Extract the (x, y) coordinate from the center of the cell holding the provided text.  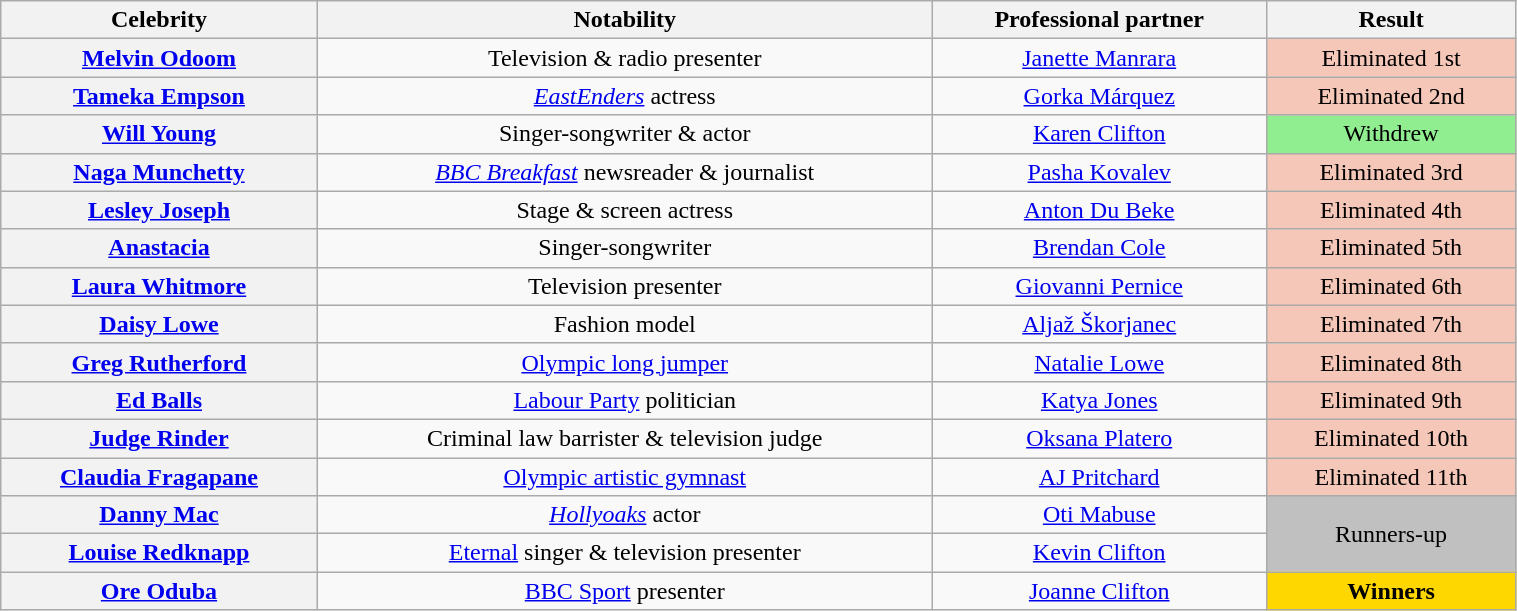
Winners (1391, 591)
Daisy Lowe (159, 324)
Kevin Clifton (1099, 553)
Tameka Empson (159, 96)
Eliminated 7th (1391, 324)
Television presenter (624, 286)
Runners-up (1391, 534)
Eliminated 6th (1391, 286)
Laura Whitmore (159, 286)
Singer-songwriter (624, 248)
Eliminated 8th (1391, 362)
Eliminated 5th (1391, 248)
Ed Balls (159, 400)
Eliminated 11th (1391, 477)
Lesley Joseph (159, 210)
BBC Sport presenter (624, 591)
AJ Pritchard (1099, 477)
Pasha Kovalev (1099, 172)
Louise Redknapp (159, 553)
Labour Party politician (624, 400)
Notability (624, 20)
Hollyoaks actor (624, 515)
Anastacia (159, 248)
Eliminated 10th (1391, 438)
Greg Rutherford (159, 362)
Will Young (159, 134)
Anton Du Beke (1099, 210)
Aljaž Škorjanec (1099, 324)
Withdrew (1391, 134)
Joanne Clifton (1099, 591)
Eliminated 4th (1391, 210)
Professional partner (1099, 20)
Eliminated 2nd (1391, 96)
Criminal law barrister & television judge (624, 438)
Oti Mabuse (1099, 515)
Natalie Lowe (1099, 362)
EastEnders actress (624, 96)
Singer-songwriter & actor (624, 134)
Stage & screen actress (624, 210)
Melvin Odoom (159, 58)
Danny Mac (159, 515)
Janette Manrara (1099, 58)
Katya Jones (1099, 400)
Karen Clifton (1099, 134)
BBC Breakfast newsreader & journalist (624, 172)
Fashion model (624, 324)
Brendan Cole (1099, 248)
Television & radio presenter (624, 58)
Olympic long jumper (624, 362)
Eliminated 3rd (1391, 172)
Judge Rinder (159, 438)
Celebrity (159, 20)
Eternal singer & television presenter (624, 553)
Result (1391, 20)
Eliminated 1st (1391, 58)
Gorka Márquez (1099, 96)
Olympic artistic gymnast (624, 477)
Ore Oduba (159, 591)
Oksana Platero (1099, 438)
Claudia Fragapane (159, 477)
Naga Munchetty (159, 172)
Eliminated 9th (1391, 400)
Giovanni Pernice (1099, 286)
